Locate the cell with the specified text and output its [X, Y] center coordinate. 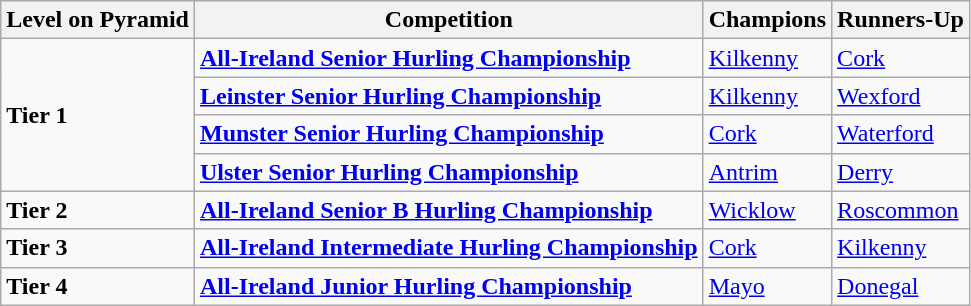
Roscommon [901, 210]
Donegal [901, 286]
Waterford [901, 134]
Ulster Senior Hurling Championship [448, 172]
Tier 2 [98, 210]
Munster Senior Hurling Championship [448, 134]
Wicklow [767, 210]
Mayo [767, 286]
Leinster Senior Hurling Championship [448, 96]
All-Ireland Senior Hurling Championship [448, 58]
Competition [448, 20]
Wexford [901, 96]
Antrim [767, 172]
Tier 4 [98, 286]
Tier 1 [98, 115]
Derry [901, 172]
Champions [767, 20]
Tier 3 [98, 248]
Runners-Up [901, 20]
All-Ireland Junior Hurling Championship [448, 286]
All-Ireland Intermediate Hurling Championship [448, 248]
Level on Pyramid [98, 20]
All-Ireland Senior B Hurling Championship [448, 210]
